Locate the cell with the specified text and output its [x, y] center coordinate. 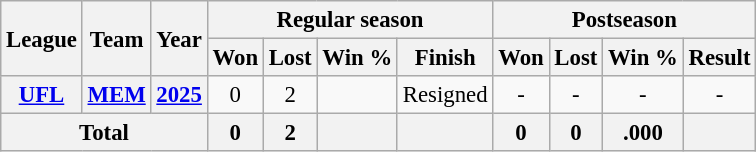
Resigned [444, 95]
Team [116, 38]
Year [179, 38]
Finish [444, 58]
Result [720, 58]
League [42, 38]
Regular season [350, 20]
2025 [179, 95]
MEM [116, 95]
.000 [643, 133]
UFL [42, 95]
Total [104, 133]
Postseason [624, 20]
